Scan for the cell matching the given text and deliver its [X, Y] coordinate at center. 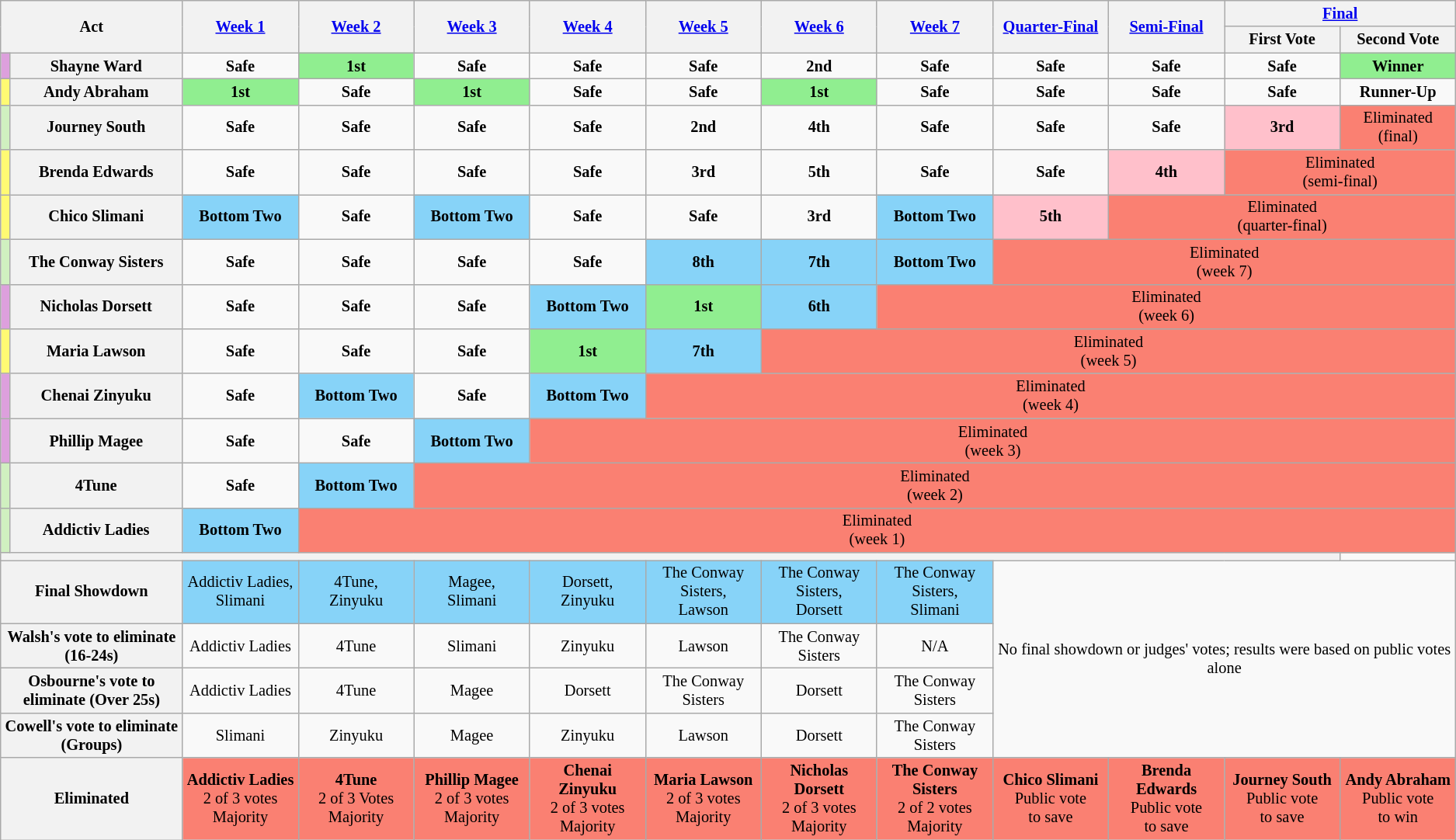
Nicholas Dorsett2 of 3 votesMajority [818, 799]
The Conway Sisters,Slimani [935, 592]
Runner-Up [1398, 92]
Chenai Zinyuku [96, 396]
Eliminated(semi-final) [1340, 172]
8th [704, 262]
Phillip Magee [96, 441]
4Tune,Zinyuku [356, 592]
Osbourne's vote to eliminate (Over 25s) [92, 690]
Quarter-Final [1050, 26]
Addictiv Ladies,Slimani [241, 592]
Week 6 [818, 26]
Chico Slimani [96, 217]
Act [92, 26]
6th [818, 307]
Chico SlimaniPublic voteto save [1050, 799]
First Vote [1283, 40]
Week 7 [935, 26]
Eliminated(week 5) [1109, 351]
Week 5 [704, 26]
Eliminated(week 3) [992, 441]
The Conway Sisters2 of 2 votesMajority [935, 799]
Eliminated(final) [1398, 127]
Addictiv Ladies2 of 3 votesMajority [241, 799]
Eliminated(week 2) [935, 485]
Chenai Zinyuku2 of 3 votesMajority [587, 799]
Eliminated(quarter-final) [1281, 217]
Eliminated [92, 799]
Eliminated(week 1) [877, 530]
Eliminated(week 7) [1224, 262]
Journey SouthPublic voteto save [1283, 799]
Maria Lawson [96, 351]
4Tune2 of 3 VotesMajority [356, 799]
Shayne Ward [96, 66]
Semi-Final [1166, 26]
Brenda EdwardsPublic voteto save [1166, 799]
Andy AbrahamPublic voteto win [1398, 799]
Andy Abraham [96, 92]
Week 1 [241, 26]
Maria Lawson2 of 3 votesMajority [704, 799]
Week 4 [587, 26]
Week 2 [356, 26]
No final showdown or judges' votes; results were based on public votes alone [1224, 658]
Eliminated(week 6) [1166, 307]
Second Vote [1398, 40]
Winner [1398, 66]
Nicholas Dorsett [96, 307]
Magee,Slimani [472, 592]
Brenda Edwards [96, 172]
The Conway Sisters,Lawson [704, 592]
The Conway Sisters,Dorsett [818, 592]
N/A [935, 646]
Final [1340, 13]
Final Showdown [92, 592]
Walsh's vote to eliminate (16-24s) [92, 646]
Journey South [96, 127]
Phillip Magee2 of 3 votesMajority [472, 799]
Cowell's vote to eliminate (Groups) [92, 735]
Dorsett,Zinyuku [587, 592]
Eliminated(week 4) [1051, 396]
Week 3 [472, 26]
